Identify which cell holds the provided text, then report its (x, y) central coordinate. 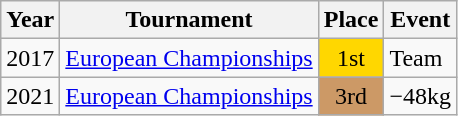
2021 (30, 96)
Tournament (189, 20)
2017 (30, 58)
Year (30, 20)
Place (351, 20)
−48kg (420, 96)
Team (420, 58)
Event (420, 20)
1st (351, 58)
3rd (351, 96)
